Search for the cell housing the specified text and yield its [x, y] center coordinate. 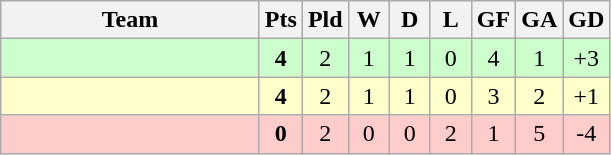
Pld [325, 20]
GD [586, 20]
Pts [280, 20]
W [368, 20]
+3 [586, 58]
GA [540, 20]
5 [540, 134]
-4 [586, 134]
L [450, 20]
GF [493, 20]
D [410, 20]
Team [130, 20]
3 [493, 96]
+1 [586, 96]
